Find where the given text appears and provide that cell's center as [X, Y] coordinate. 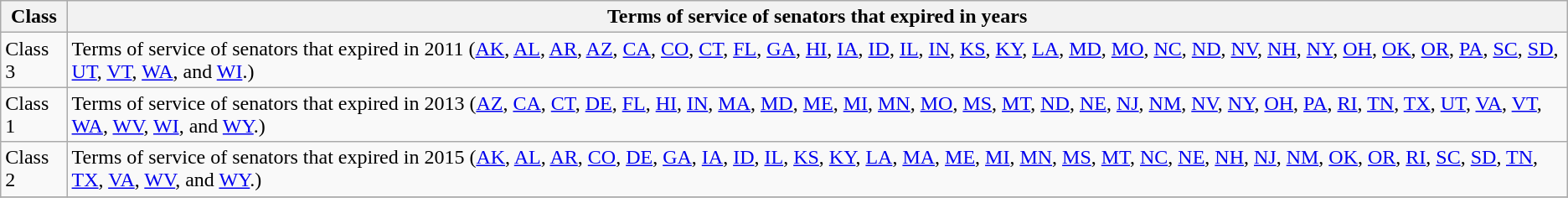
Class 2 [34, 169]
Terms of service of senators that expired in years [818, 17]
Class 3 [34, 60]
Class [34, 17]
Class 1 [34, 114]
